Return (x, y) of the center of cell containing provided text 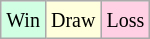
Loss (126, 20)
Draw (72, 20)
Win (24, 20)
